Identify which cell holds the provided text, then report its (x, y) central coordinate. 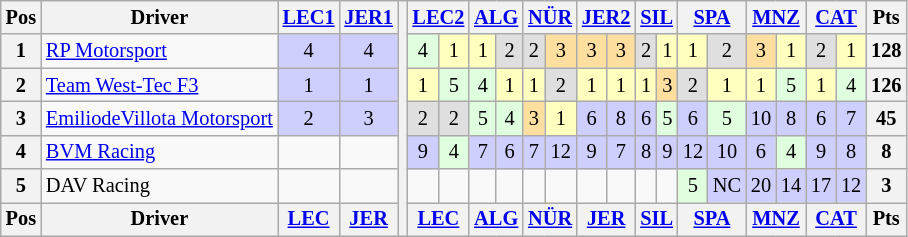
NC (727, 186)
128 (886, 51)
14 (791, 186)
126 (886, 85)
BVM Racing (160, 152)
DAV Racing (160, 186)
45 (886, 118)
LEC2 (438, 17)
JER1 (368, 17)
LEC1 (309, 17)
17 (821, 186)
EmiliodeVillota Motorsport (160, 118)
RP Motorsport (160, 51)
JER2 (606, 17)
20 (761, 186)
Team West-Tec F3 (160, 85)
